Locate the cell with the specified text and output its [x, y] center coordinate. 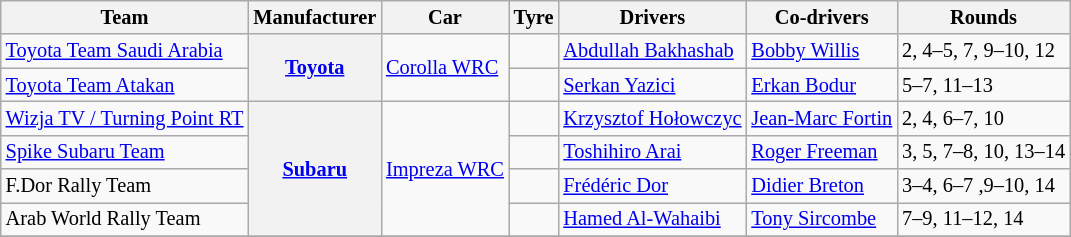
3–4, 6–7 ,9–10, 14 [984, 186]
Tony Sircombe [822, 219]
3, 5, 7–8, 10, 13–14 [984, 152]
Impreza WRC [445, 168]
Wizja TV / Turning Point RT [125, 118]
7–9, 11–12, 14 [984, 219]
Rounds [984, 17]
Manufacturer [314, 17]
Tyre [534, 17]
Car [445, 17]
F.Dor Rally Team [125, 186]
Krzysztof Hołowczyc [652, 118]
Jean-Marc Fortin [822, 118]
Frédéric Dor [652, 186]
Hamed Al-Wahaibi [652, 219]
Co-drivers [822, 17]
2, 4–5, 7, 9–10, 12 [984, 51]
Spike Subaru Team [125, 152]
Team [125, 17]
Toyota Team Saudi Arabia [125, 51]
Didier Breton [822, 186]
Subaru [314, 168]
Corolla WRC [445, 68]
Serkan Yazici [652, 85]
Abdullah Bakhashab [652, 51]
Drivers [652, 17]
2, 4, 6–7, 10 [984, 118]
Roger Freeman [822, 152]
Toyota Team Atakan [125, 85]
Toshihiro Arai [652, 152]
Erkan Bodur [822, 85]
5–7, 11–13 [984, 85]
Arab World Rally Team [125, 219]
Bobby Willis [822, 51]
Toyota [314, 68]
